Output the [x, y] coordinate of the center of the cell containing the given text.  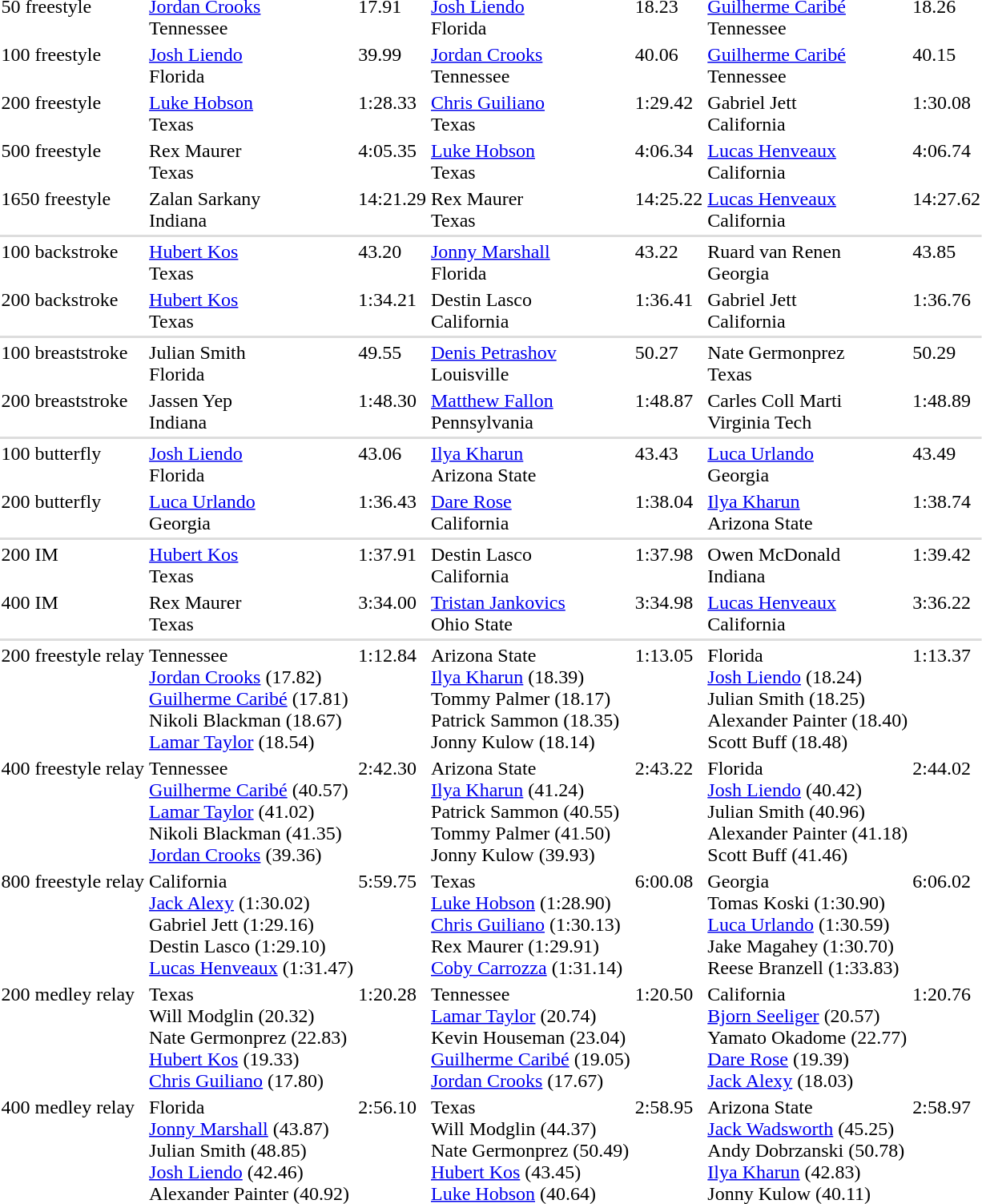
Arizona StateIlya Kharun (41.24)Patrick Sammon (40.55)Tommy Palmer (41.50)Jonny Kulow (39.93) [531, 811]
1:36.76 [947, 311]
1:39.42 [947, 566]
43.85 [947, 263]
Nate GermonprezTexas [807, 364]
200 IM [73, 566]
1:34.21 [392, 311]
43.43 [669, 465]
Arizona StateIlya Kharun (18.39)Tommy Palmer (18.17)Patrick Sammon (18.35)Jonny Kulow (18.14) [531, 699]
4:05.35 [392, 162]
Tristan Jankovics Ohio State [531, 614]
Dare RoseCalifornia [531, 513]
50.27 [669, 364]
Matthew FallonPennsylvania [531, 412]
Ruard van RenenGeorgia [807, 263]
GeorgiaTomas Koski (1:30.90)Luca Urlando (1:30.59)Jake Magahey (1:30.70)Reese Branzell (1:33.83) [807, 924]
1:20.76 [947, 1037]
200 backstroke [73, 311]
TennesseeGuilherme Caribé (40.57)Lamar Taylor (41.02)Nikoli Blackman (41.35)Jordan Crooks (39.36) [252, 811]
43.22 [669, 263]
100 butterfly [73, 465]
1:48.87 [669, 412]
2:42.30 [392, 811]
Julian SmithFlorida [252, 364]
5:59.75 [392, 924]
1:28.33 [392, 114]
50.29 [947, 364]
200 breaststroke [73, 412]
14:25.22 [669, 210]
4:06.34 [669, 162]
40.15 [947, 66]
TexasWill Modglin (20.32)Nate Germonprez (22.83)Hubert Kos (19.33)Chris Guiliano (17.80) [252, 1037]
1:36.43 [392, 513]
CaliforniaJack Alexy (1:30.02)Gabriel Jett (1:29.16)Destin Lasco (1:29.10)Lucas Henveaux (1:31.47) [252, 924]
1:20.50 [669, 1037]
1:48.89 [947, 412]
1650 freestyle [73, 210]
3:36.22 [947, 614]
800 freestyle relay [73, 924]
500 freestyle [73, 162]
100 backstroke [73, 263]
200 freestyle [73, 114]
43.20 [392, 263]
400 IM [73, 614]
100 freestyle [73, 66]
100 breaststroke [73, 364]
6:00.08 [669, 924]
3:34.98 [669, 614]
43.06 [392, 465]
40.06 [669, 66]
1:36.41 [669, 311]
Chris GuilianoTexas [531, 114]
Jordan CrooksTennessee [531, 66]
FloridaJosh Liendo (40.42)Julian Smith (40.96)Alexander Painter (41.18)Scott Buff (41.46) [807, 811]
2:43.22 [669, 811]
43.49 [947, 465]
TexasLuke Hobson (1:28.90)Chris Guiliano (1:30.13)Rex Maurer (1:29.91)Coby Carrozza (1:31.14) [531, 924]
14:27.62 [947, 210]
Zalan SarkanyIndiana [252, 210]
49.55 [392, 364]
1:13.37 [947, 699]
200 butterfly [73, 513]
Owen McDonaldIndiana [807, 566]
1:38.04 [669, 513]
1:29.42 [669, 114]
3:34.00 [392, 614]
CaliforniaBjorn Seeliger (20.57)Yamato Okadome (22.77)Dare Rose (19.39)Jack Alexy (18.03) [807, 1037]
1:38.74 [947, 513]
TennesseeJordan Crooks (17.82)Guilherme Caribé (17.81)Nikoli Blackman (18.67)Lamar Taylor (18.54) [252, 699]
1:30.08 [947, 114]
1:37.98 [669, 566]
400 freestyle relay [73, 811]
Jonny MarshallFlorida [531, 263]
FloridaJosh Liendo (18.24)Julian Smith (18.25)Alexander Painter (18.40)Scott Buff (18.48) [807, 699]
2:44.02 [947, 811]
TennesseeLamar Taylor (20.74)Kevin Houseman (23.04)Guilherme Caribé (19.05)Jordan Crooks (17.67) [531, 1037]
39.99 [392, 66]
1:37.91 [392, 566]
6:06.02 [947, 924]
14:21.29 [392, 210]
4:06.74 [947, 162]
200 medley relay [73, 1037]
1:13.05 [669, 699]
Jassen YepIndiana [252, 412]
Denis PetrashovLouisville [531, 364]
1:12.84 [392, 699]
Carles Coll MartiVirginia Tech [807, 412]
Guilherme CaribéTennessee [807, 66]
1:48.30 [392, 412]
1:20.28 [392, 1037]
200 freestyle relay [73, 699]
